Output the (x, y) coordinate of the center of the cell containing the given text.  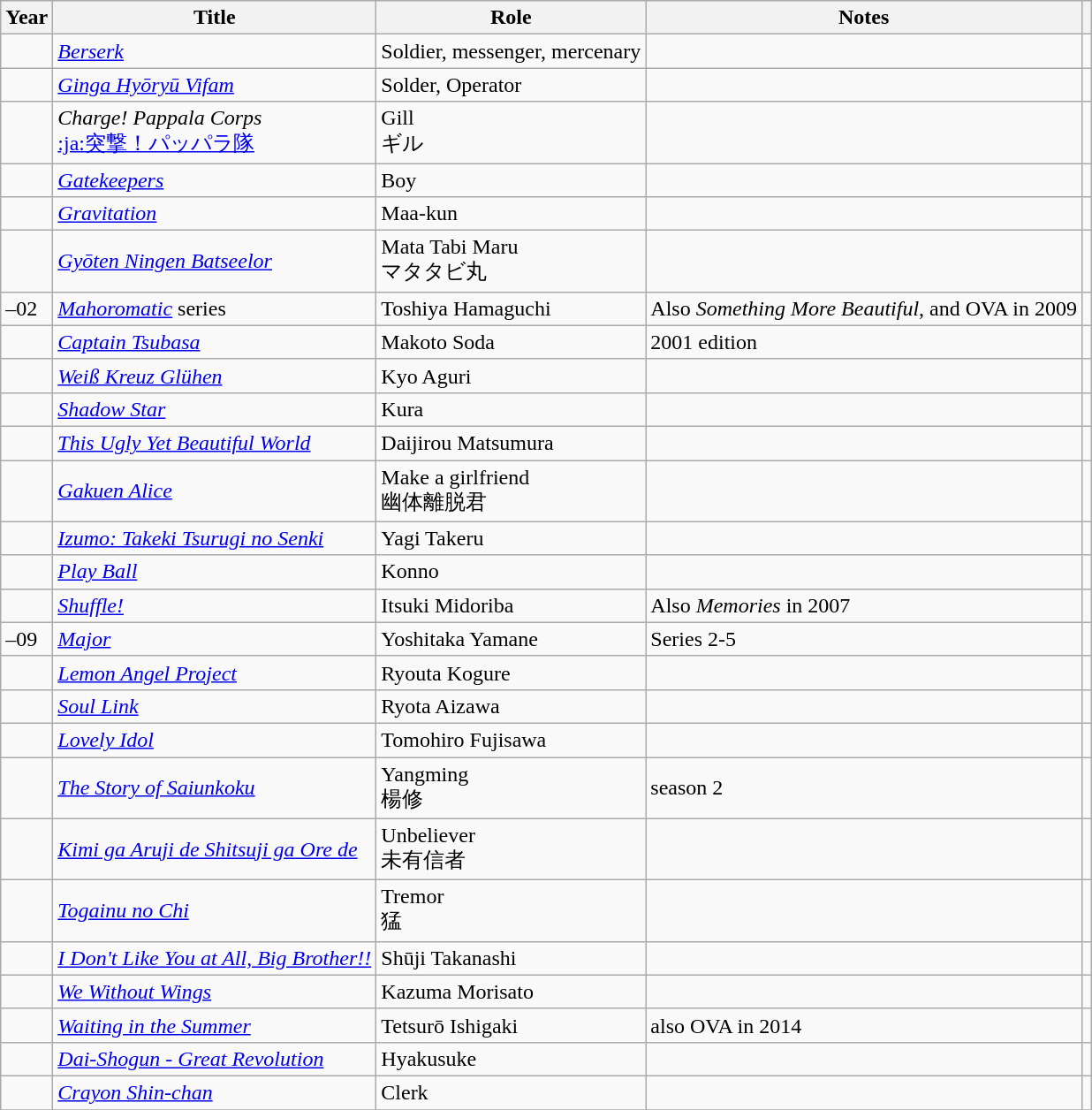
Shuffle! (215, 605)
also OVA in 2014 (864, 1025)
Yangming楊修 (511, 787)
Year (27, 18)
Solder, Operator (511, 85)
Charge! Pappala Corps:ja:突撃！パッパラ隊 (215, 133)
Boy (511, 179)
Play Ball (215, 572)
–09 (27, 639)
Kyo Aguri (511, 376)
Togainu no Chi (215, 911)
Make a girlfriend幽体離脱君 (511, 490)
Kimi ga Aruji de Shitsuji ga Ore de (215, 849)
This Ugly Yet Beautiful World (215, 443)
Waiting in the Summer (215, 1025)
Ginga Hyōryū Vifam (215, 85)
Captain Tsubasa (215, 342)
Kura (511, 409)
We Without Wings (215, 992)
Unbeliever未有信者 (511, 849)
Konno (511, 572)
Role (511, 18)
Gatekeepers (215, 179)
–02 (27, 308)
The Story of Saiunkoku (215, 787)
Ryouta Kogure (511, 673)
Hyakusuke (511, 1059)
Title (215, 18)
Crayon Shin-chan (215, 1092)
Yoshitaka Yamane (511, 639)
Makoto Soda (511, 342)
Toshiya Hamaguchi (511, 308)
Lovely Idol (215, 740)
Also Something More Beautiful, and OVA in 2009 (864, 308)
Lemon Angel Project (215, 673)
Clerk (511, 1092)
Shūji Takanashi (511, 958)
Notes (864, 18)
I Don't Like You at All, Big Brother!! (215, 958)
Izumo: Takeki Tsurugi no Senki (215, 538)
Daijirou Matsumura (511, 443)
Tomohiro Fujisawa (511, 740)
2001 edition (864, 342)
Kazuma Morisato (511, 992)
Tetsurō Ishigaki (511, 1025)
Berserk (215, 51)
Tremor猛 (511, 911)
Soul Link (215, 706)
Dai-Shogun - Great Revolution (215, 1059)
Maa-kun (511, 214)
Series 2-5 (864, 639)
Mata Tabi Maruマタタビ丸 (511, 262)
Gravitation (215, 214)
Also Memories in 2007 (864, 605)
Major (215, 639)
season 2 (864, 787)
Gillギル (511, 133)
Soldier, messenger, mercenary (511, 51)
Shadow Star (215, 409)
Mahoromatic series (215, 308)
Gyōten Ningen Batseelor (215, 262)
Yagi Takeru (511, 538)
Ryota Aizawa (511, 706)
Itsuki Midoriba (511, 605)
Gakuen Alice (215, 490)
Weiß Kreuz Glühen (215, 376)
